Scan for the cell matching the given text and deliver its [x, y] coordinate at center. 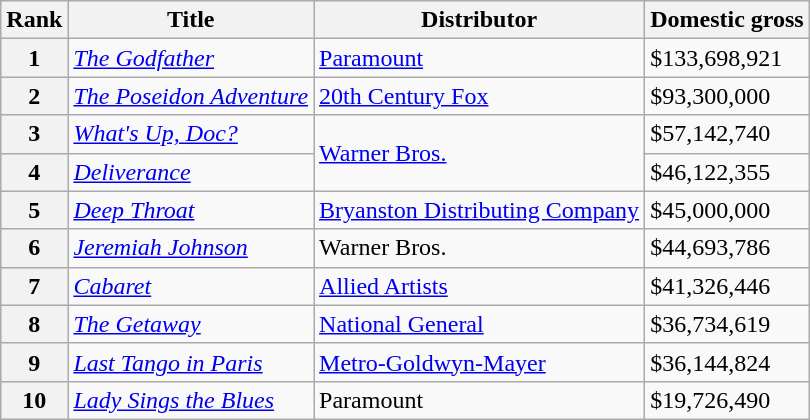
$57,142,740 [728, 134]
$36,144,824 [728, 362]
8 [34, 324]
$44,693,786 [728, 248]
$45,000,000 [728, 210]
The Poseidon Adventure [191, 96]
$19,726,490 [728, 400]
7 [34, 286]
Lady Sings the Blues [191, 400]
Last Tango in Paris [191, 362]
1 [34, 58]
$133,698,921 [728, 58]
$93,300,000 [728, 96]
National General [480, 324]
$36,734,619 [728, 324]
The Getaway [191, 324]
4 [34, 172]
$41,326,446 [728, 286]
What's Up, Doc? [191, 134]
3 [34, 134]
2 [34, 96]
Allied Artists [480, 286]
Jeremiah Johnson [191, 248]
6 [34, 248]
Rank [34, 20]
Deliverance [191, 172]
$46,122,355 [728, 172]
20th Century Fox [480, 96]
9 [34, 362]
Domestic gross [728, 20]
10 [34, 400]
5 [34, 210]
The Godfather [191, 58]
Title [191, 20]
Distributor [480, 20]
Bryanston Distributing Company [480, 210]
Metro-Goldwyn-Mayer [480, 362]
Deep Throat [191, 210]
Cabaret [191, 286]
